Provide the [X, Y] coordinate of the cell's center where the given text is located.  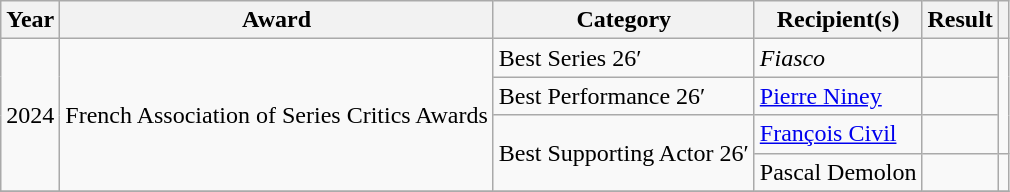
Pascal Demolon [838, 172]
Best Series 26′ [624, 58]
Recipient(s) [838, 20]
Category [624, 20]
Result [960, 20]
French Association of Series Critics Awards [276, 115]
2024 [30, 115]
Year [30, 20]
Best Supporting Actor 26′ [624, 153]
Fiasco [838, 58]
Award [276, 20]
Best Performance 26′ [624, 96]
François Civil [838, 134]
Pierre Niney [838, 96]
